Identify which cell holds the provided text, then report its [x, y] central coordinate. 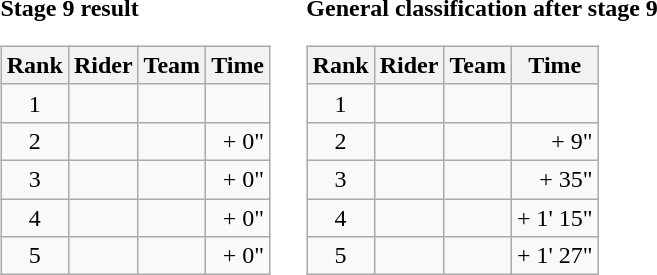
+ 1' 27" [554, 256]
+ 9" [554, 141]
+ 35" [554, 179]
+ 1' 15" [554, 217]
